Output the [X, Y] coordinate of the center of the cell containing the given text.  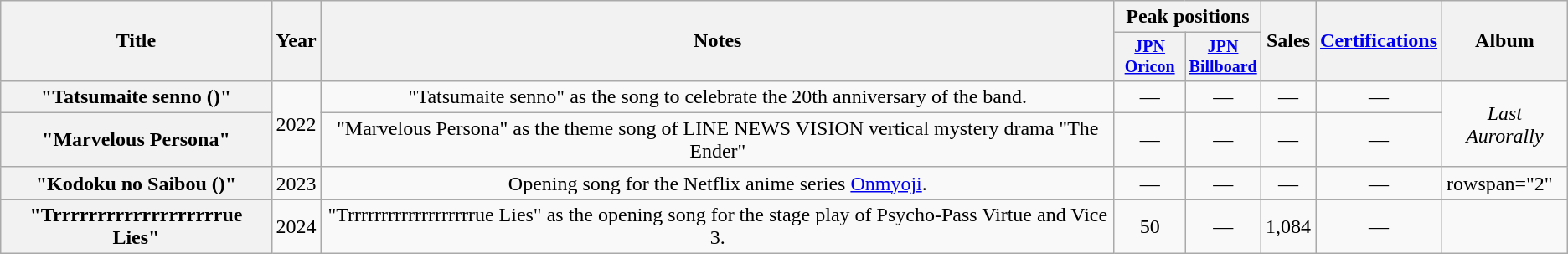
50 [1149, 226]
Notes [717, 41]
"Trrrrrrrrrrrrrrrrrrrue Lies" as the opening song for the stage play of Psycho-Pass Virtue and Vice 3. [717, 226]
2023 [297, 183]
2022 [297, 124]
JPNBillboard [1223, 57]
1,084 [1288, 226]
"Trrrrrrrrrrrrrrrrrrrue Lies" [136, 226]
"Tatsumaite senno" as the song to celebrate the 20th anniversary of the band. [717, 96]
JPNOricon [1149, 57]
rowspan="2" [1505, 183]
Sales [1288, 41]
Opening song for the Netflix anime series Onmyoji. [717, 183]
Last Aurorally [1505, 124]
"Kodoku no Saibou ()" [136, 183]
Year [297, 41]
Peak positions [1188, 17]
"Marvelous Persona" as the theme song of LINE NEWS VISION vertical mystery drama "The Ender" [717, 139]
2024 [297, 226]
Album [1505, 41]
Title [136, 41]
Certifications [1379, 41]
"Tatsumaite senno ()" [136, 96]
"Marvelous Persona" [136, 139]
